Determine the [x, y] coordinate at the center of the cell enclosing the given text.  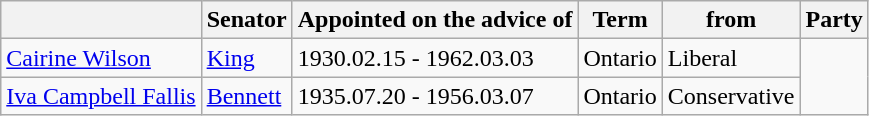
Conservative [731, 96]
King [246, 58]
1935.07.20 - 1956.03.07 [435, 96]
Senator [246, 20]
Party [834, 20]
Term [620, 20]
Bennett [246, 96]
Cairine Wilson [101, 58]
from [731, 20]
Iva Campbell Fallis [101, 96]
Liberal [731, 58]
1930.02.15 - 1962.03.03 [435, 58]
Appointed on the advice of [435, 20]
